Pinpoint the cell where the given text exists, returning its [X, Y] midpoint coordinate. 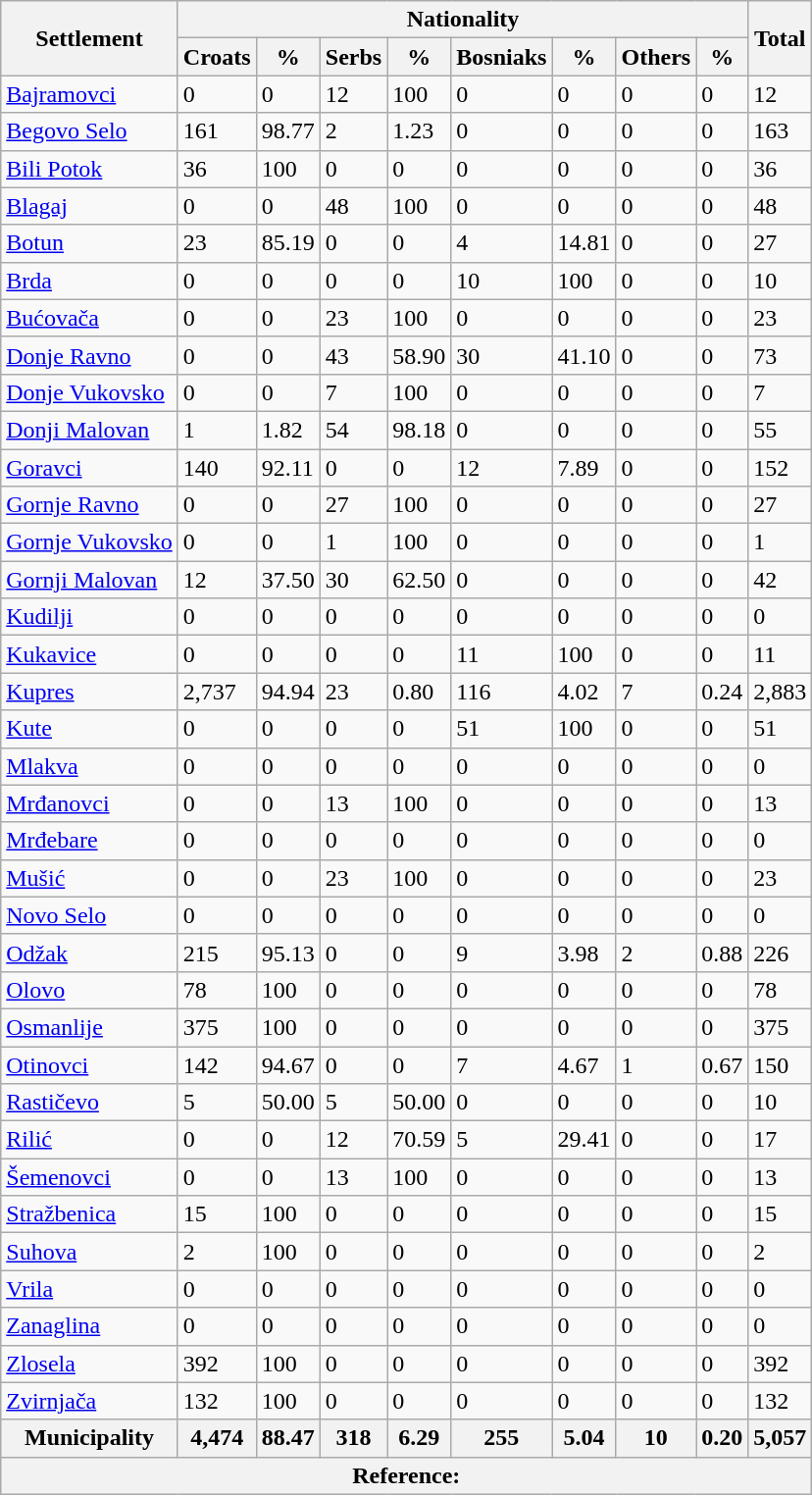
Municipality [90, 1438]
Vrila [90, 1289]
29.41 [584, 1140]
62.50 [420, 580]
43 [353, 355]
1.82 [288, 430]
140 [217, 468]
2,737 [217, 692]
14.81 [584, 243]
Total [781, 38]
Nationality [463, 20]
0.67 [722, 1064]
Zvirnjača [90, 1401]
152 [781, 468]
5.04 [584, 1438]
Kukavice [90, 654]
0.80 [420, 692]
Bajramovci [90, 94]
163 [781, 131]
3.98 [584, 953]
150 [781, 1064]
Blagaj [90, 206]
85.19 [288, 243]
Gornji Malovan [90, 580]
Zanaglina [90, 1326]
Šemenovci [90, 1177]
4 [502, 243]
Rastičevo [90, 1103]
Mrđebare [90, 841]
94.94 [288, 692]
226 [781, 953]
4.67 [584, 1064]
4.02 [584, 692]
Others [656, 57]
58.90 [420, 355]
2,883 [781, 692]
70.59 [420, 1140]
42 [781, 580]
7.89 [584, 468]
Osmanlije [90, 1027]
95.13 [288, 953]
Novo Selo [90, 915]
Gornje Ravno [90, 505]
37.50 [288, 580]
4,474 [217, 1438]
Mlakva [90, 766]
Kudilji [90, 617]
Serbs [353, 57]
94.67 [288, 1064]
88.47 [288, 1438]
Kupres [90, 692]
Croats [217, 57]
Mušić [90, 878]
116 [502, 692]
Donje Ravno [90, 355]
0.24 [722, 692]
0.20 [722, 1438]
161 [217, 131]
142 [217, 1064]
9 [502, 953]
17 [781, 1140]
73 [781, 355]
Begovo Selo [90, 131]
Brda [90, 281]
Zlosela [90, 1364]
Donje Vukovsko [90, 392]
1.23 [420, 131]
Otinovci [90, 1064]
Goravci [90, 468]
215 [217, 953]
Odžak [90, 953]
Rilić [90, 1140]
Donji Malovan [90, 430]
Bosniaks [502, 57]
Gornje Vukovsko [90, 542]
Settlement [90, 38]
Suhova [90, 1252]
Stražbenica [90, 1214]
Olovo [90, 990]
Botun [90, 243]
Bili Potok [90, 169]
54 [353, 430]
5,057 [781, 1438]
318 [353, 1438]
Reference: [406, 1475]
55 [781, 430]
92.11 [288, 468]
Kute [90, 729]
41.10 [584, 355]
Mrđanovci [90, 803]
255 [502, 1438]
Bućovača [90, 318]
6.29 [420, 1438]
0.88 [722, 953]
98.77 [288, 131]
98.18 [420, 430]
